Output the (x, y) coordinate of the center of the cell containing the given text.  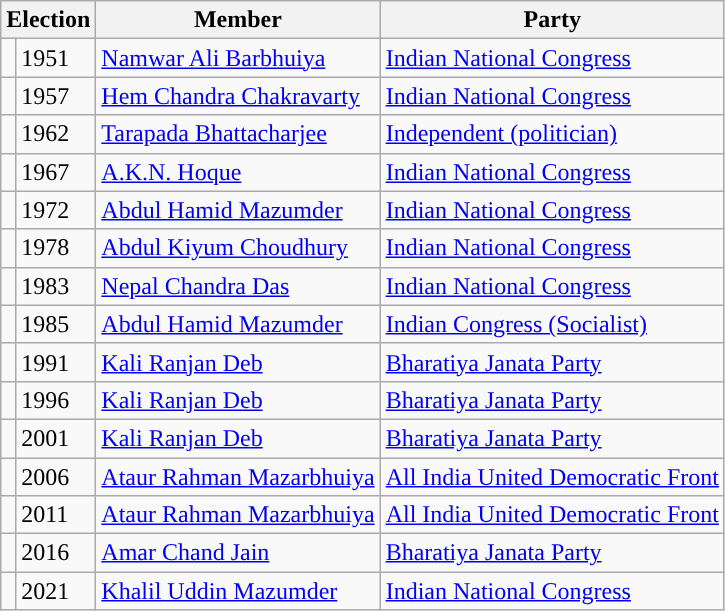
2011 (56, 515)
1957 (56, 96)
Nepal Chandra Das (238, 286)
Tarapada Bhattacharjee (238, 134)
A.K.N. Hoque (238, 172)
2021 (56, 591)
Election (48, 20)
2006 (56, 477)
1951 (56, 58)
Namwar Ali Barbhuiya (238, 58)
Party (552, 20)
1962 (56, 134)
1967 (56, 172)
1978 (56, 248)
1991 (56, 362)
Member (238, 20)
1972 (56, 210)
2016 (56, 553)
1985 (56, 324)
Hem Chandra Chakravarty (238, 96)
Abdul Kiyum Choudhury (238, 248)
2001 (56, 438)
Khalil Uddin Mazumder (238, 591)
Independent (politician) (552, 134)
1996 (56, 400)
Indian Congress (Socialist) (552, 324)
Amar Chand Jain (238, 553)
1983 (56, 286)
